Return (x, y) of the center of cell containing provided text 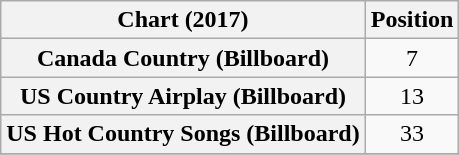
33 (412, 134)
Chart (2017) (183, 20)
Canada Country (Billboard) (183, 58)
7 (412, 58)
13 (412, 96)
Position (412, 20)
US Country Airplay (Billboard) (183, 96)
US Hot Country Songs (Billboard) (183, 134)
